For the text-containing cell, return its midpoint in (x, y) coordinate format. 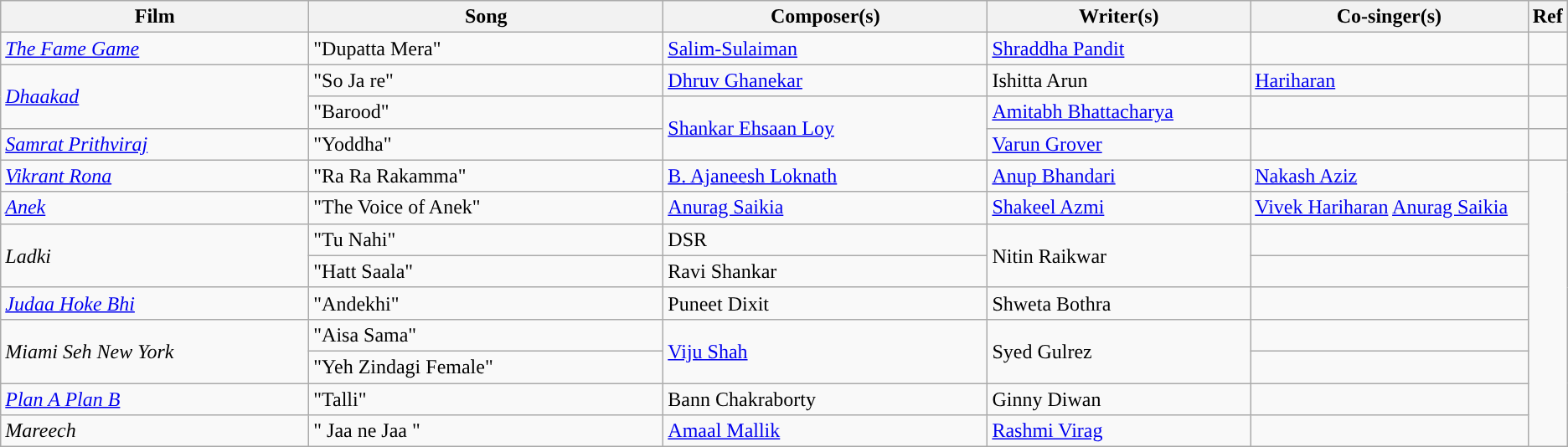
Anup Bhandari (1119, 176)
Shraddha Pandit (1119, 49)
"Tu Nahi" (486, 239)
"Aisa Sama" (486, 335)
Hariharan (1389, 80)
Viju Shah (826, 351)
Dhaakad (155, 96)
Writer(s) (1119, 17)
Film (155, 17)
"So Ja re" (486, 80)
Samrat Prithviraj (155, 144)
Ladki (155, 255)
"Dupatta Mera" (486, 49)
Ginny Diwan (1119, 399)
Amitabh Bhattacharya (1119, 112)
Judaa Hoke Bhi (155, 303)
Vivek Hariharan Anurag Saikia (1389, 208)
"Yeh Zindagi Female" (486, 367)
Song (486, 17)
Shweta Bothra (1119, 303)
"The Voice of Anek" (486, 208)
Nitin Raikwar (1119, 255)
B. Ajaneesh Loknath (826, 176)
Amaal Mallik (826, 431)
Puneet Dixit (826, 303)
Bann Chakraborty (826, 399)
Salim-Sulaiman (826, 49)
Anek (155, 208)
"Barood" (486, 112)
Syed Gulrez (1119, 351)
Rashmi Virag (1119, 431)
Vikrant Rona (155, 176)
Nakash Aziz (1389, 176)
Shankar Ehsaan Loy (826, 128)
Miami Seh New York (155, 351)
"Andekhi" (486, 303)
Ref (1548, 17)
DSR (826, 239)
"Ra Ra Rakamma" (486, 176)
Composer(s) (826, 17)
"Hatt Saala" (486, 271)
Mareech (155, 431)
Plan A Plan B (155, 399)
Anurag Saikia (826, 208)
Co-singer(s) (1389, 17)
The Fame Game (155, 49)
Varun Grover (1119, 144)
Ishitta Arun (1119, 80)
" Jaa ne Jaa " (486, 431)
Dhruv Ghanekar (826, 80)
Ravi Shankar (826, 271)
"Talli" (486, 399)
Shakeel Azmi (1119, 208)
"Yoddha" (486, 144)
